Capture the cell that displays the provided text and extract its [x, y] central coordinate. 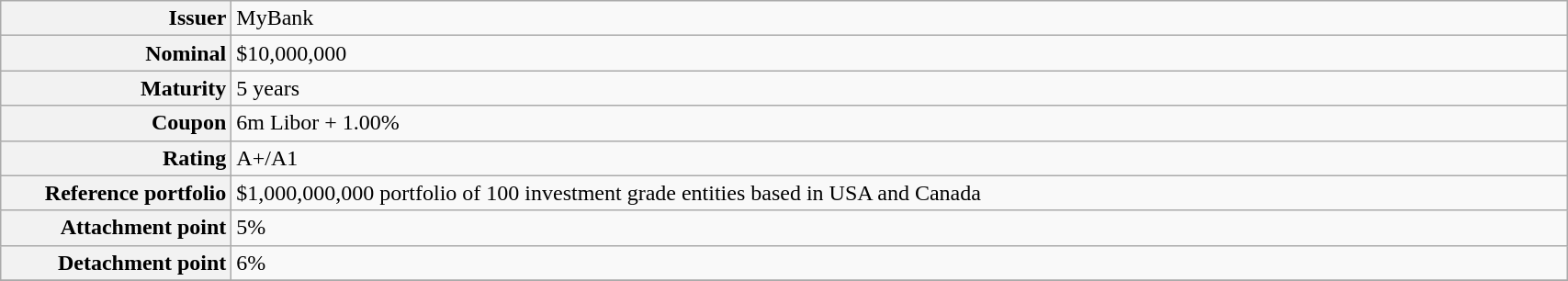
Coupon [116, 123]
$10,000,000 [899, 53]
Rating [116, 158]
5% [899, 228]
MyBank [899, 18]
6% [899, 263]
$1,000,000,000 portfolio of 100 investment grade entities based in USA and Canada [899, 193]
5 years [899, 88]
Attachment point [116, 228]
Detachment point [116, 263]
A+/A1 [899, 158]
Nominal [116, 53]
Reference portfolio [116, 193]
Issuer [116, 18]
6m Libor + 1.00% [899, 123]
Maturity [116, 88]
